Provide the [X, Y] coordinate of the cell's center where the given text is located.  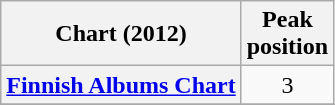
Finnish Albums Chart [121, 85]
Chart (2012) [121, 34]
3 [287, 85]
Peakposition [287, 34]
